Pinpoint the cell where the given text exists, returning its (x, y) midpoint coordinate. 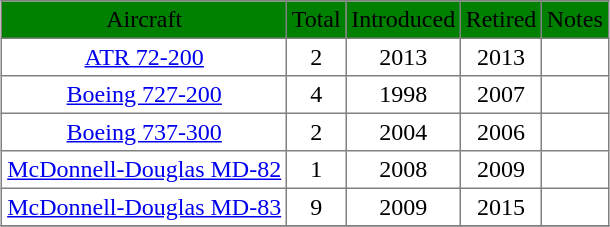
1 (316, 170)
2008 (403, 170)
4 (316, 95)
2015 (500, 207)
ATR 72-200 (144, 57)
McDonnell-Douglas MD-83 (144, 207)
McDonnell-Douglas MD-82 (144, 170)
Retired (500, 20)
Introduced (403, 20)
9 (316, 207)
Boeing 737-300 (144, 132)
2004 (403, 132)
2006 (500, 132)
Notes (575, 20)
1998 (403, 95)
Total (316, 20)
Aircraft (144, 20)
Boeing 727-200 (144, 95)
2007 (500, 95)
